Provide the (x, y) coordinate of the cell's center where the given text is located.  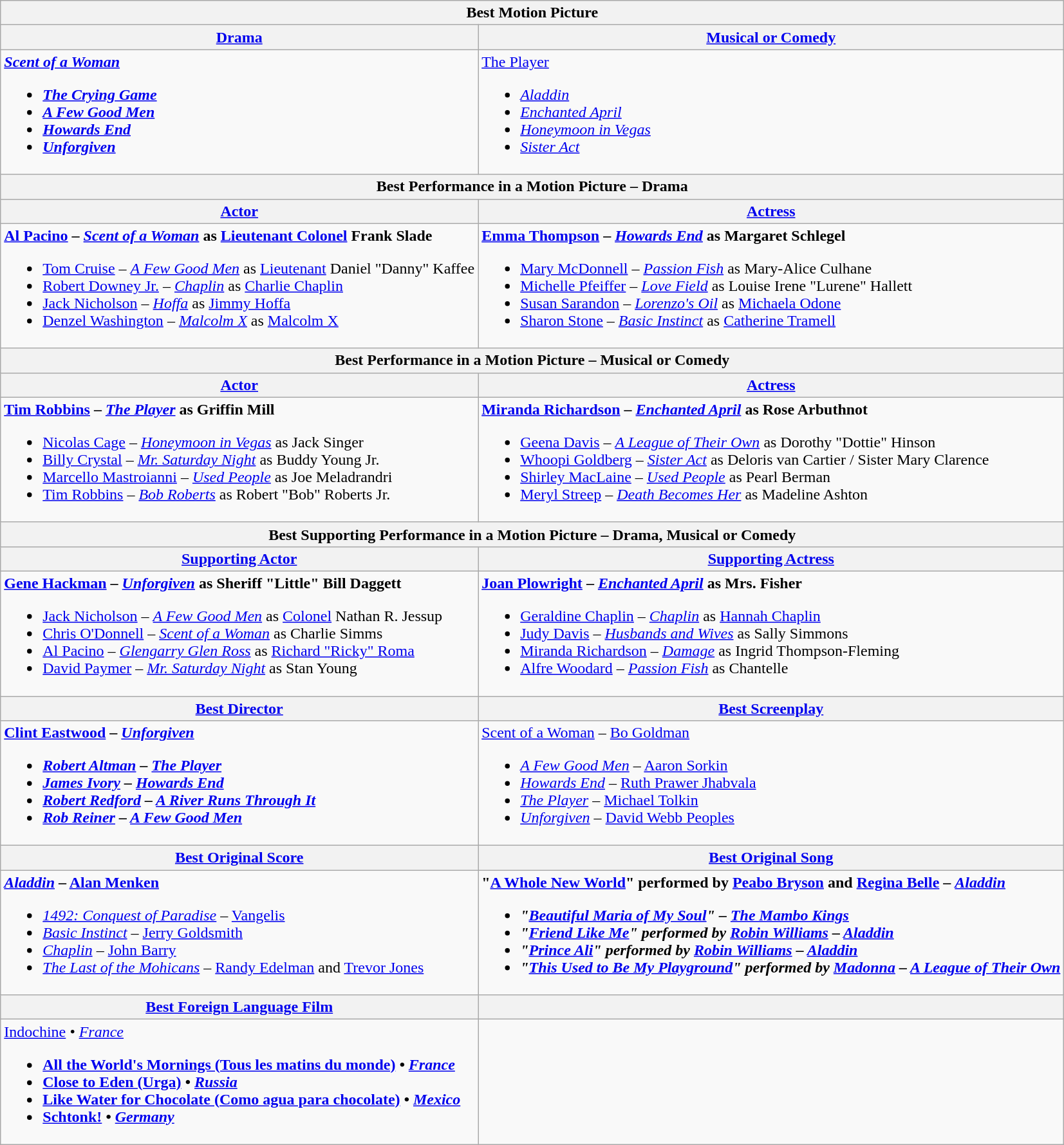
Best Foreign Language Film (239, 1007)
Best Original Score (239, 858)
Best Director (239, 709)
Supporting Actress (771, 559)
Drama (239, 37)
The PlayerAladdinEnchanted AprilHoneymoon in VegasSister Act (771, 112)
Musical or Comedy (771, 37)
Best Performance in a Motion Picture – Drama (532, 187)
Best Original Song (771, 858)
Scent of a WomanThe Crying GameA Few Good MenHowards EndUnforgiven (239, 112)
Supporting Actor (239, 559)
Clint Eastwood – UnforgivenRobert Altman – The PlayerJames Ivory – Howards EndRobert Redford – A River Runs Through ItRob Reiner – A Few Good Men (239, 783)
Best Screenplay (771, 709)
Best Performance in a Motion Picture – Musical or Comedy (532, 360)
Best Motion Picture (532, 13)
Best Supporting Performance in a Motion Picture – Drama, Musical or Comedy (532, 534)
